Identify which cell holds the provided text, then report its (x, y) central coordinate. 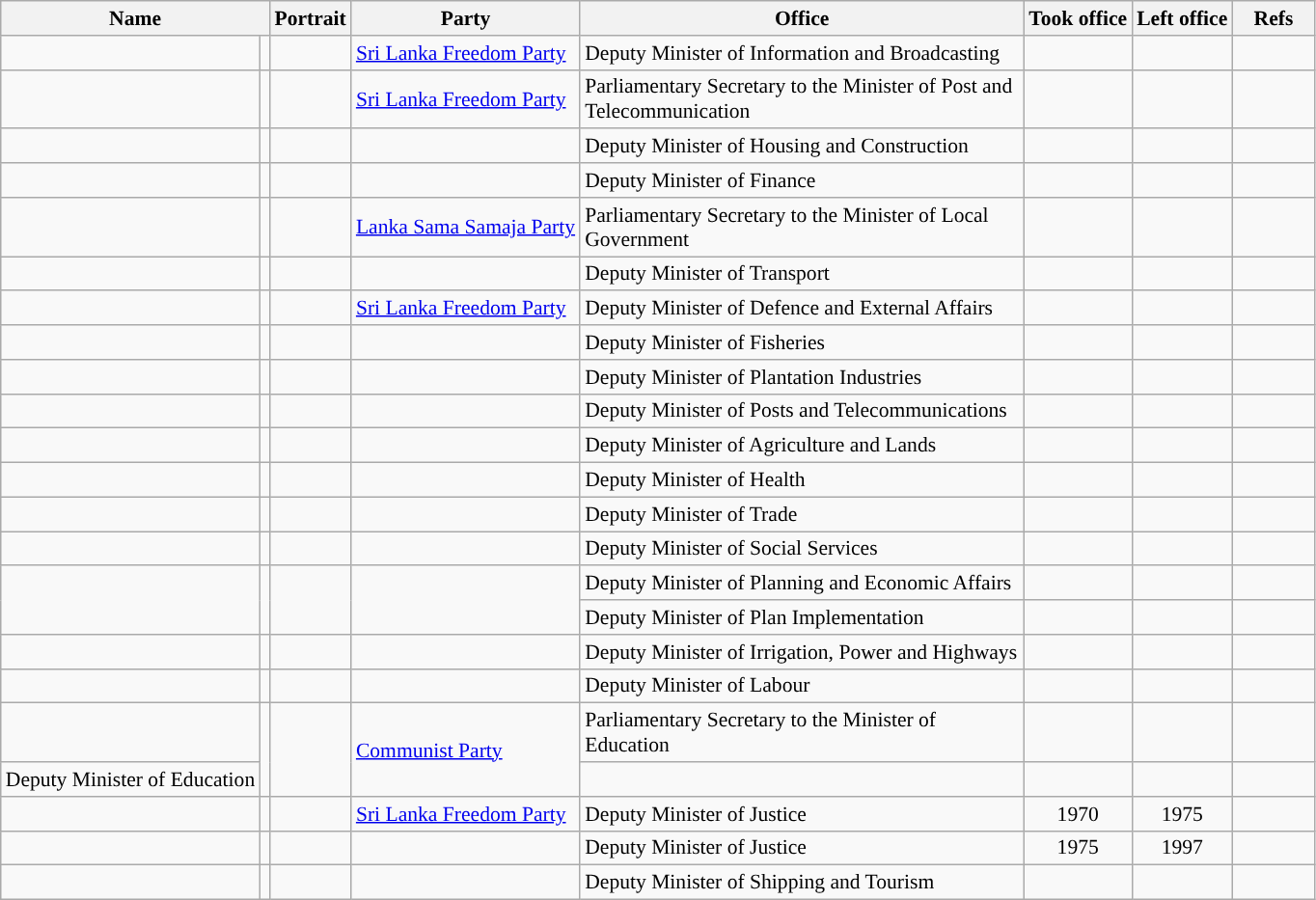
1970 (1078, 814)
Communist Party (465, 750)
1997 (1182, 848)
Office (802, 18)
Deputy Minister of Plantation Industries (802, 377)
Refs (1274, 18)
Deputy Minister of Shipping and Tourism (802, 883)
Deputy Minister of Education (131, 779)
Deputy Minister of Defence and External Affairs (802, 309)
Deputy Minister of Posts and Telecommunications (802, 411)
Deputy Minister of Information and Broadcasting (802, 53)
Left office (1182, 18)
Party (465, 18)
Deputy Minister of Labour (802, 686)
Deputy Minister of Irrigation, Power and Highways (802, 652)
Deputy Minister of Agriculture and Lands (802, 446)
Deputy Minister of Fisheries (802, 342)
Took office (1078, 18)
Deputy Minister of Planning and Economic Affairs (802, 584)
Parliamentary Secretary to the Minister of Post and Telecommunication (802, 98)
Deputy Minister of Housing and Construction (802, 147)
Parliamentary Secretary to the Minister of Local Government (802, 228)
Portrait (310, 18)
Name (135, 18)
Parliamentary Secretary to the Minister of Education (802, 733)
Deputy Minister of Transport (802, 274)
Deputy Minister of Social Services (802, 549)
Deputy Minister of Finance (802, 180)
Lanka Sama Samaja Party (465, 228)
Deputy Minister of Plan Implementation (802, 617)
Deputy Minister of Trade (802, 514)
Deputy Minister of Health (802, 480)
